Output the (x, y) coordinate of the center of the cell containing the given text.  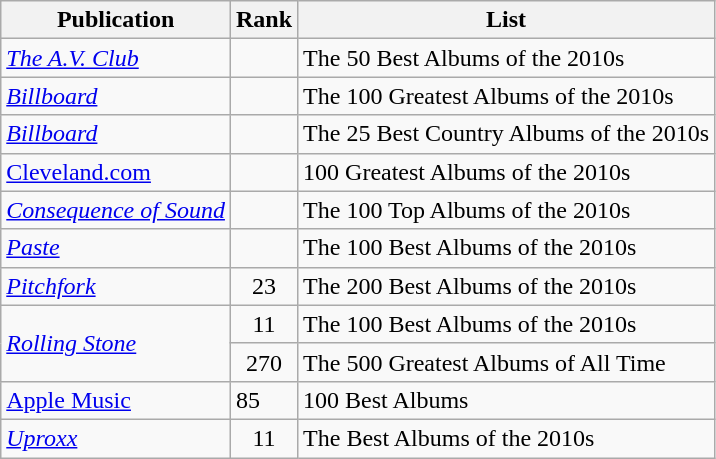
The 100 Top Albums of the 2010s (506, 210)
The 200 Best Albums of the 2010s (506, 286)
The 500 Greatest Albums of All Time (506, 362)
270 (264, 362)
The 25 Best Country Albums of the 2010s (506, 134)
Publication (116, 20)
The A.V. Club (116, 58)
Cleveland.com (116, 172)
Apple Music (116, 400)
List (506, 20)
85 (264, 400)
Rank (264, 20)
The 50 Best Albums of the 2010s (506, 58)
Paste (116, 248)
23 (264, 286)
Consequence of Sound (116, 210)
100 Greatest Albums of the 2010s (506, 172)
The Best Albums of the 2010s (506, 438)
Pitchfork (116, 286)
The 100 Greatest Albums of the 2010s (506, 96)
Uproxx (116, 438)
Rolling Stone (116, 343)
100 Best Albums (506, 400)
